Output the (X, Y) coordinate of the center of the cell containing the given text.  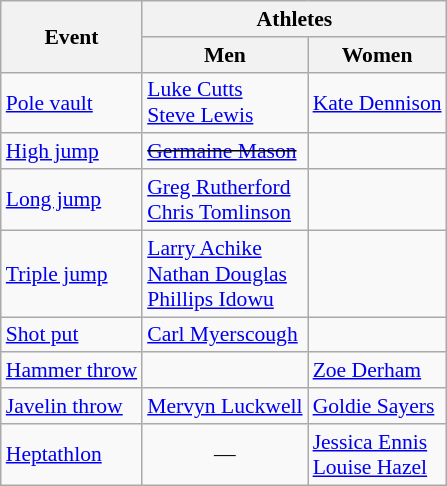
Shot put (72, 335)
Heptathlon (72, 454)
Hammer throw (72, 371)
Zoe Derham (378, 371)
Men (224, 55)
Goldie Sayers (378, 406)
Jessica EnnisLouise Hazel (378, 454)
Javelin throw (72, 406)
Greg RutherfordChris Tomlinson (224, 200)
Pole vault (72, 102)
Triple jump (72, 274)
Carl Myerscough (224, 335)
Mervyn Luckwell (224, 406)
Germaine Mason (224, 152)
Luke CuttsSteve Lewis (224, 102)
High jump (72, 152)
Women (378, 55)
— (224, 454)
Athletes (294, 19)
Long jump (72, 200)
Kate Dennison (378, 102)
Event (72, 36)
Larry AchikeNathan DouglasPhillips Idowu (224, 274)
